For the text-containing cell, return its midpoint in (x, y) coordinate format. 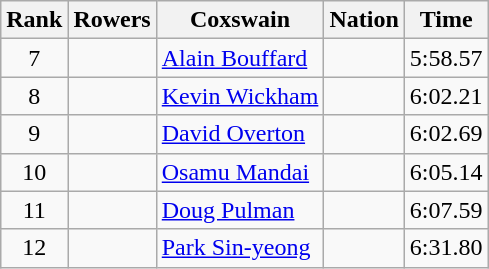
Kevin Wickham (240, 96)
Alain Bouffard (240, 58)
6:05.14 (446, 172)
6:02.69 (446, 134)
Park Sin-yeong (240, 248)
Coxswain (240, 20)
Nation (364, 20)
David Overton (240, 134)
10 (34, 172)
Rowers (112, 20)
9 (34, 134)
Rank (34, 20)
Doug Pulman (240, 210)
6:31.80 (446, 248)
11 (34, 210)
8 (34, 96)
5:58.57 (446, 58)
7 (34, 58)
12 (34, 248)
Time (446, 20)
6:02.21 (446, 96)
Osamu Mandai (240, 172)
6:07.59 (446, 210)
